From the cell containing the given text, extract its center point as [X, Y] coordinate. 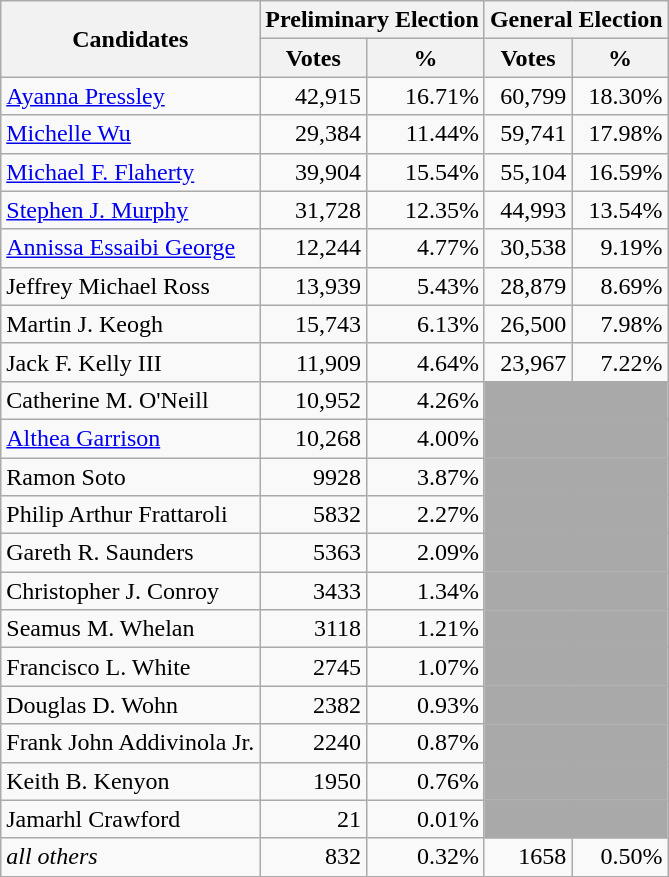
3118 [314, 629]
42,915 [314, 96]
2.09% [426, 553]
Frank John Addivinola Jr. [130, 743]
59,741 [528, 134]
Martin J. Keogh [130, 324]
Michael F. Flaherty [130, 172]
Christopher J. Conroy [130, 591]
13.54% [620, 210]
0.01% [426, 819]
23,967 [528, 362]
8.69% [620, 286]
15.54% [426, 172]
Candidates [130, 39]
44,993 [528, 210]
0.76% [426, 781]
Ayanna Pressley [130, 96]
7.22% [620, 362]
2382 [314, 705]
30,538 [528, 248]
0.32% [426, 857]
26,500 [528, 324]
Douglas D. Wohn [130, 705]
Philip Arthur Frattaroli [130, 515]
General Election [576, 20]
Annissa Essaibi George [130, 248]
10,952 [314, 400]
5363 [314, 553]
2745 [314, 667]
9.19% [620, 248]
Jeffrey Michael Ross [130, 286]
Ramon Soto [130, 477]
31,728 [314, 210]
Stephen J. Murphy [130, 210]
11,909 [314, 362]
3.87% [426, 477]
4.26% [426, 400]
29,384 [314, 134]
16.59% [620, 172]
0.93% [426, 705]
4.77% [426, 248]
3433 [314, 591]
39,904 [314, 172]
60,799 [528, 96]
Francisco L. White [130, 667]
11.44% [426, 134]
1.07% [426, 667]
Althea Garrison [130, 438]
17.98% [620, 134]
55,104 [528, 172]
7.98% [620, 324]
13,939 [314, 286]
4.64% [426, 362]
10,268 [314, 438]
12,244 [314, 248]
15,743 [314, 324]
0.87% [426, 743]
1950 [314, 781]
Gareth R. Saunders [130, 553]
832 [314, 857]
5832 [314, 515]
16.71% [426, 96]
Jamarhl Crawford [130, 819]
4.00% [426, 438]
12.35% [426, 210]
5.43% [426, 286]
Jack F. Kelly III [130, 362]
1.21% [426, 629]
Seamus M. Whelan [130, 629]
0.50% [620, 857]
1.34% [426, 591]
2240 [314, 743]
21 [314, 819]
Preliminary Election [372, 20]
6.13% [426, 324]
28,879 [528, 286]
1658 [528, 857]
all others [130, 857]
Michelle Wu [130, 134]
18.30% [620, 96]
2.27% [426, 515]
Catherine M. O'Neill [130, 400]
Keith B. Kenyon [130, 781]
9928 [314, 477]
